Return the [x, y] coordinate for the center point of the cell that contains the specified text.  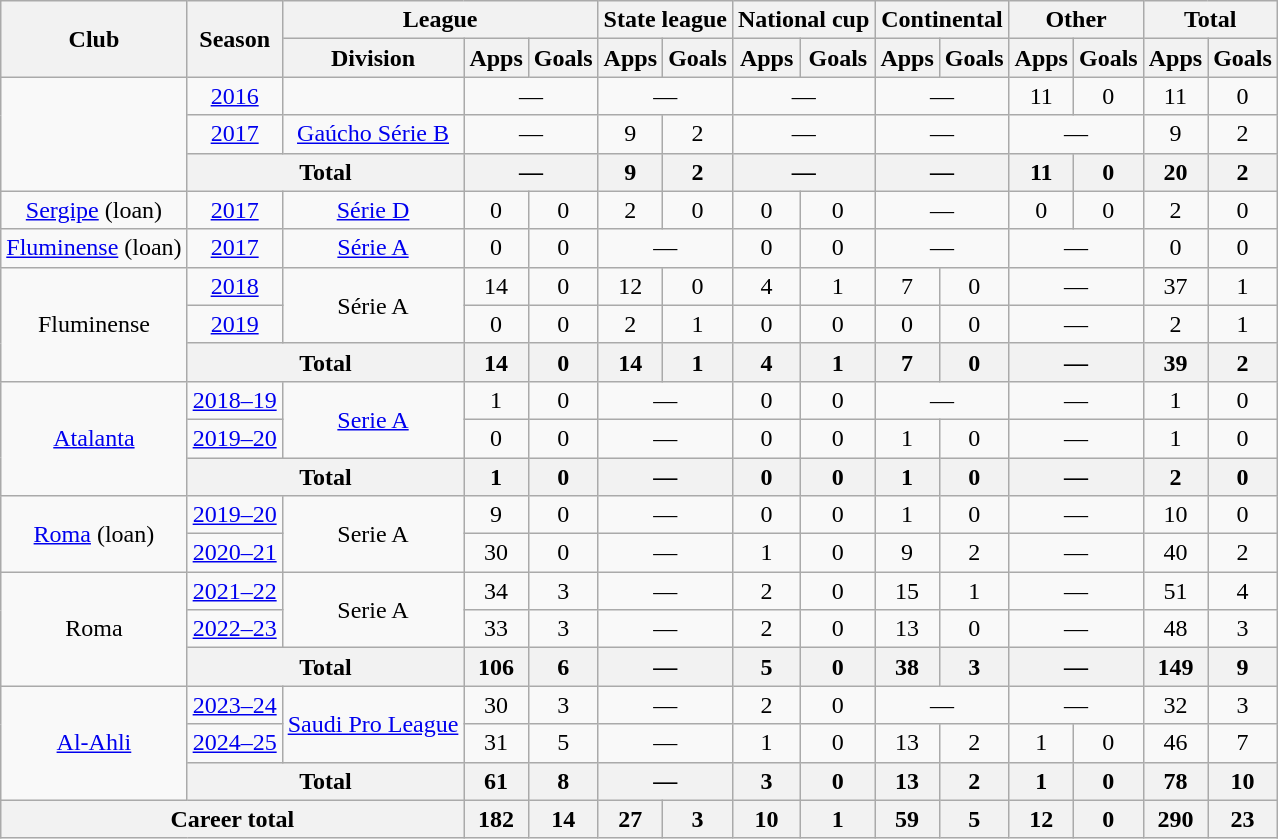
2019 [234, 324]
2018–19 [234, 400]
Al-Ahli [94, 743]
Club [94, 39]
Atalanta [94, 438]
Other [1076, 20]
Série D [373, 210]
2021–22 [234, 591]
38 [907, 667]
51 [1175, 591]
League [440, 20]
Career total [232, 819]
Roma [94, 629]
40 [1175, 553]
Fluminense [94, 324]
Sergipe (loan) [94, 210]
290 [1175, 819]
23 [1243, 819]
8 [563, 781]
34 [496, 591]
Saudi Pro League [373, 724]
39 [1175, 362]
20 [1175, 172]
46 [1175, 743]
2023–24 [234, 705]
2024–25 [234, 743]
27 [630, 819]
78 [1175, 781]
149 [1175, 667]
Fluminense (loan) [94, 248]
2018 [234, 286]
6 [563, 667]
15 [907, 591]
48 [1175, 629]
59 [907, 819]
32 [1175, 705]
Gaúcho Série B [373, 134]
33 [496, 629]
National cup [803, 20]
2020–21 [234, 553]
2022–23 [234, 629]
61 [496, 781]
106 [496, 667]
31 [496, 743]
State league [665, 20]
Division [373, 58]
Continental [942, 20]
Roma (loan) [94, 534]
37 [1175, 286]
2016 [234, 96]
Season [234, 39]
182 [496, 819]
